Provide the [X, Y] coordinate of the cell's center where the given text is located.  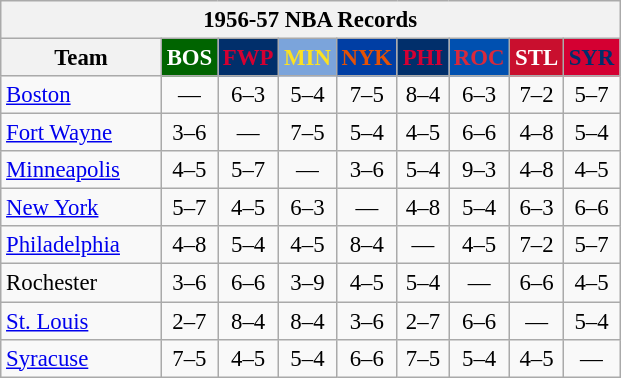
9–3 [478, 170]
Boston [82, 95]
Rochester [82, 283]
FWP [248, 58]
St. Louis [82, 321]
PHI [422, 58]
MIN [308, 58]
NYK [366, 58]
BOS [189, 58]
Team [82, 58]
Philadelphia [82, 245]
Minneapolis [82, 170]
Fort Wayne [82, 133]
1956-57 NBA Records [310, 20]
Syracuse [82, 358]
3–9 [308, 283]
STL [537, 58]
SYR [591, 58]
New York [82, 208]
ROC [478, 58]
